Extract the [x, y] coordinate from the center of the cell holding the provided text.  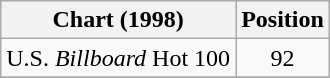
U.S. Billboard Hot 100 [118, 58]
92 [283, 58]
Position [283, 20]
Chart (1998) [118, 20]
